Determine the (x, y) coordinate at the center of the cell enclosing the given text.  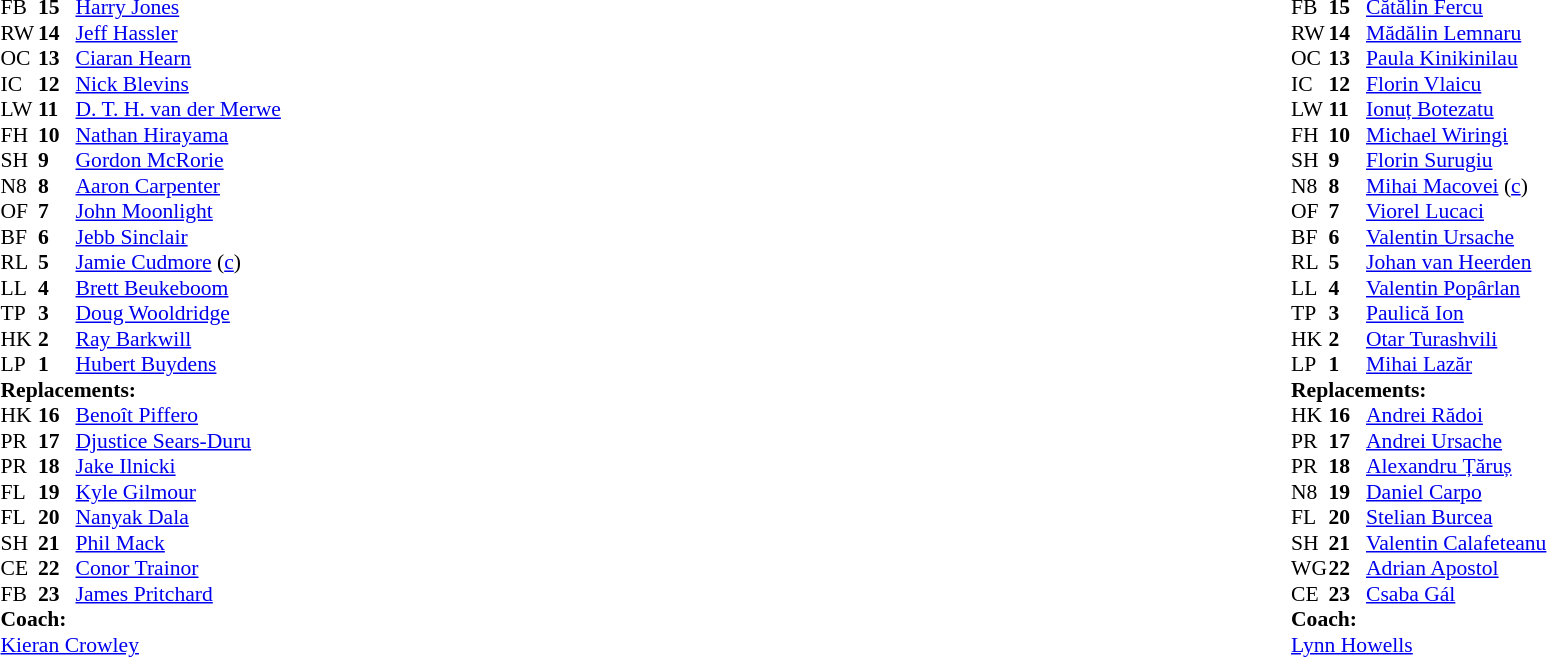
Valentin Ursache (1456, 237)
D. T. H. van der Merwe (178, 109)
Nick Blevins (178, 84)
Nathan Hirayama (178, 135)
Jake Ilnicki (178, 467)
Alexandru Țăruș (1456, 467)
Florin Vlaicu (1456, 84)
Ciaran Hearn (178, 59)
Brett Beukeboom (178, 288)
Andrei Ursache (1456, 441)
Ionuț Botezatu (1456, 109)
Jeff Hassler (178, 33)
Michael Wiringi (1456, 135)
FB (19, 594)
Conor Trainor (178, 569)
Doug Wooldridge (178, 313)
Csaba Gál (1456, 594)
Florin Surugiu (1456, 161)
Valentin Popârlan (1456, 288)
Otar Turashvili (1456, 339)
WG (1310, 569)
Jebb Sinclair (178, 237)
Paulică Ion (1456, 313)
Mădălin Lemnaru (1456, 33)
Hubert Buydens (178, 365)
Jamie Cudmore (c) (178, 263)
James Pritchard (178, 594)
Nanyak Dala (178, 517)
Gordon McRorie (178, 161)
Djustice Sears-Duru (178, 441)
Benoît Piffero (178, 415)
Ray Barkwill (178, 339)
Kyle Gilmour (178, 492)
John Moonlight (178, 211)
Viorel Lucaci (1456, 211)
Mihai Macovei (c) (1456, 186)
Mihai Lazăr (1456, 365)
Johan van Heerden (1456, 263)
Valentin Calafeteanu (1456, 543)
Stelian Burcea (1456, 517)
Adrian Apostol (1456, 569)
Andrei Rădoi (1456, 415)
Aaron Carpenter (178, 186)
Paula Kinikinilau (1456, 59)
Daniel Carpo (1456, 492)
Phil Mack (178, 543)
